Return (X, Y) of the center of cell containing provided text 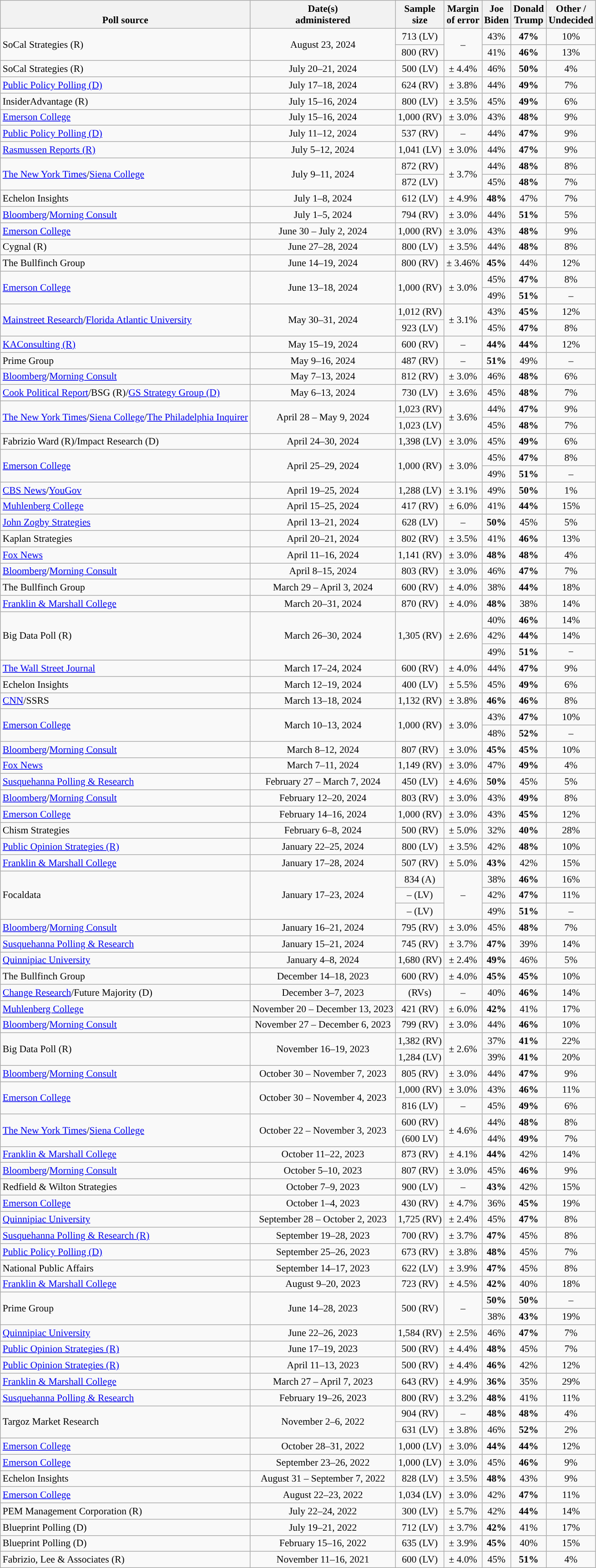
August 23, 2024 (323, 45)
February 19–26, 2023 (323, 1398)
Other /Undecided (571, 15)
January 15–21, 2024 (323, 944)
May 6–13, 2024 (323, 393)
507 (RV) (419, 863)
July 9–11, 2024 (323, 174)
March 17–24, 2024 (323, 669)
November 16–19, 2023 (323, 1049)
828 (LV) (419, 1479)
April 25–29, 2024 (323, 466)
Cygnal (R) (126, 247)
37% (496, 1041)
900 (LV) (419, 1187)
May 9–16, 2024 (323, 361)
1,725 (RV) (419, 1220)
November 2–6, 2022 (323, 1422)
794 (RV) (419, 215)
January 4–8, 2024 (323, 960)
November 11–16, 2021 (323, 1560)
16% (571, 879)
October 1–4, 2023 (323, 1203)
1,023 (LV) (419, 425)
Marginof error (463, 15)
JoeBiden (496, 15)
20% (571, 1058)
1,680 (RV) (419, 960)
Kaplan Strategies (126, 539)
± 3.2% (463, 1398)
April 8–15, 2024 (323, 571)
1,382 (RV) (419, 1041)
723 (RV) (419, 1284)
600 (LV) (419, 1560)
1,034 (LV) (419, 1495)
January 17–28, 2024 (323, 863)
Targoz Market Research (126, 1422)
The Wall Street Journal (126, 669)
June 13–18, 2024 (323, 287)
1,012 (RV) (419, 312)
Mainstreet Research/Florida Atlantic University (126, 320)
March 29 – April 3, 2024 (323, 588)
1,149 (RV) (419, 766)
August 9–20, 2023 (323, 1284)
22% (571, 1041)
628 (LV) (419, 523)
Date(s)administered (323, 15)
December 3–7, 2023 (323, 993)
795 (RV) (419, 928)
Change Research/Future Majority (D) (126, 993)
Fabrizio, Lee & Associates (R) (126, 1560)
1,398 (LV) (419, 442)
622 (LV) (419, 1268)
32% (496, 831)
430 (RV) (419, 1203)
October 30 – November 7, 2023 (323, 1074)
500 (LV) (419, 69)
802 (RV) (419, 539)
537 (RV) (419, 134)
InsiderAdvantage (R) (126, 101)
March 8–12, 2024 (323, 750)
Focaldata (126, 895)
March 10–13, 2024 (323, 725)
February 12–20, 2024 (323, 798)
712 (LV) (419, 1528)
CNN/SSRS (126, 701)
Poll source (126, 15)
± 5.5% (463, 685)
November 27 – December 6, 2023 (323, 1025)
March 26–30, 2024 (323, 636)
872 (RV) (419, 166)
1,305 (RV) (419, 636)
29% (571, 1381)
Fabrizio Ward (R)/Impact Research (D) (126, 442)
PEM Management Corporation (R) (126, 1511)
± 4.5% (463, 1284)
March 12–19, 2024 (323, 685)
April 19–25, 2024 (323, 490)
1,584 (RV) (419, 1333)
November 20 – December 13, 2023 (323, 1009)
August 31 – September 7, 2022 (323, 1479)
May 7–13, 2024 (323, 377)
1% (571, 490)
624 (RV) (419, 85)
1,141 (RV) (419, 555)
July 1–8, 2024 (323, 199)
1,284 (LV) (419, 1058)
Samplesize (419, 15)
872 (LV) (419, 182)
(600 LV) (419, 1139)
October 5–10, 2023 (323, 1171)
(RVs) (419, 993)
October 22 – November 3, 2023 (323, 1130)
673 (RV) (419, 1252)
713 (LV) (419, 36)
1,041 (LV) (419, 150)
September 14–17, 2023 (323, 1268)
February 15–16, 2022 (323, 1543)
March 20–31, 2024 (323, 604)
April 11–13, 2023 (323, 1366)
June 14–28, 2023 (323, 1308)
March 27 – April 7, 2023 (323, 1381)
June 22–26, 2023 (323, 1333)
September 23–26, 2022 (323, 1462)
KAConsulting (R) (126, 344)
March 13–18, 2024 (323, 701)
June 17–19, 2023 (323, 1349)
873 (RV) (419, 1155)
745 (RV) (419, 944)
635 (LV) (419, 1543)
July 5–12, 2024 (323, 150)
643 (RV) (419, 1381)
January 22–25, 2024 (323, 847)
Susquehanna Polling & Research (R) (126, 1236)
1,132 (RV) (419, 701)
January 17–23, 2024 (323, 895)
July 19–21, 2022 (323, 1528)
February 14–16, 2024 (323, 814)
September 25–26, 2023 (323, 1252)
July 20–21, 2024 (323, 69)
816 (LV) (419, 1106)
July 1–5, 2024 (323, 215)
April 24–30, 2024 (323, 442)
DonaldTrump (529, 15)
March 7–11, 2024 (323, 766)
923 (LV) (419, 328)
417 (RV) (419, 506)
June 30 – July 2, 2024 (323, 231)
28% (571, 831)
October 28–31, 2022 (323, 1447)
612 (LV) (419, 199)
35% (529, 1381)
Rasmussen Reports (R) (126, 150)
April 15–25, 2024 (323, 506)
870 (RV) (419, 604)
October 30 – November 4, 2023 (323, 1098)
± 4.1% (463, 1155)
February 6–8, 2024 (323, 831)
February 27 – March 7, 2024 (323, 782)
904 (RV) (419, 1414)
April 28 – May 9, 2024 (323, 418)
September 28 – October 2, 2023 (323, 1220)
May 30–31, 2024 (323, 320)
± 3.46% (463, 263)
Chism Strategies (126, 831)
January 16–21, 2024 (323, 928)
1,288 (LV) (419, 490)
The New York Times/Siena College/The Philadelphia Inquirer (126, 418)
− (571, 652)
July 22–24, 2022 (323, 1511)
2% (571, 1430)
730 (LV) (419, 393)
834 (A) (419, 879)
700 (RV) (419, 1236)
487 (RV) (419, 361)
April 20–21, 2024 (323, 539)
450 (LV) (419, 782)
421 (RV) (419, 1009)
John Zogby Strategies (126, 523)
April 13–21, 2024 (323, 523)
July 11–12, 2024 (323, 134)
300 (LV) (419, 1511)
1,023 (RV) (419, 409)
May 15–19, 2024 (323, 344)
October 11–22, 2023 (323, 1155)
CBS News/YouGov (126, 490)
April 11–16, 2024 (323, 555)
Redfield & Wilton Strategies (126, 1187)
400 (LV) (419, 685)
National Public Affairs (126, 1268)
July 17–18, 2024 (323, 85)
September 19–28, 2023 (323, 1236)
805 (RV) (419, 1074)
799 (RV) (419, 1025)
± 4.7% (463, 1203)
August 22–23, 2022 (323, 1495)
June 27–28, 2024 (323, 247)
December 14–18, 2023 (323, 977)
Cook Political Report/BSG (R)/GS Strategy Group (D) (126, 393)
812 (RV) (419, 377)
October 7–9, 2023 (323, 1187)
± 5.7% (463, 1511)
June 14–19, 2024 (323, 263)
631 (LV) (419, 1430)
± 2.5% (463, 1333)
